Pinpoint the cell where the given text exists, returning its [x, y] midpoint coordinate. 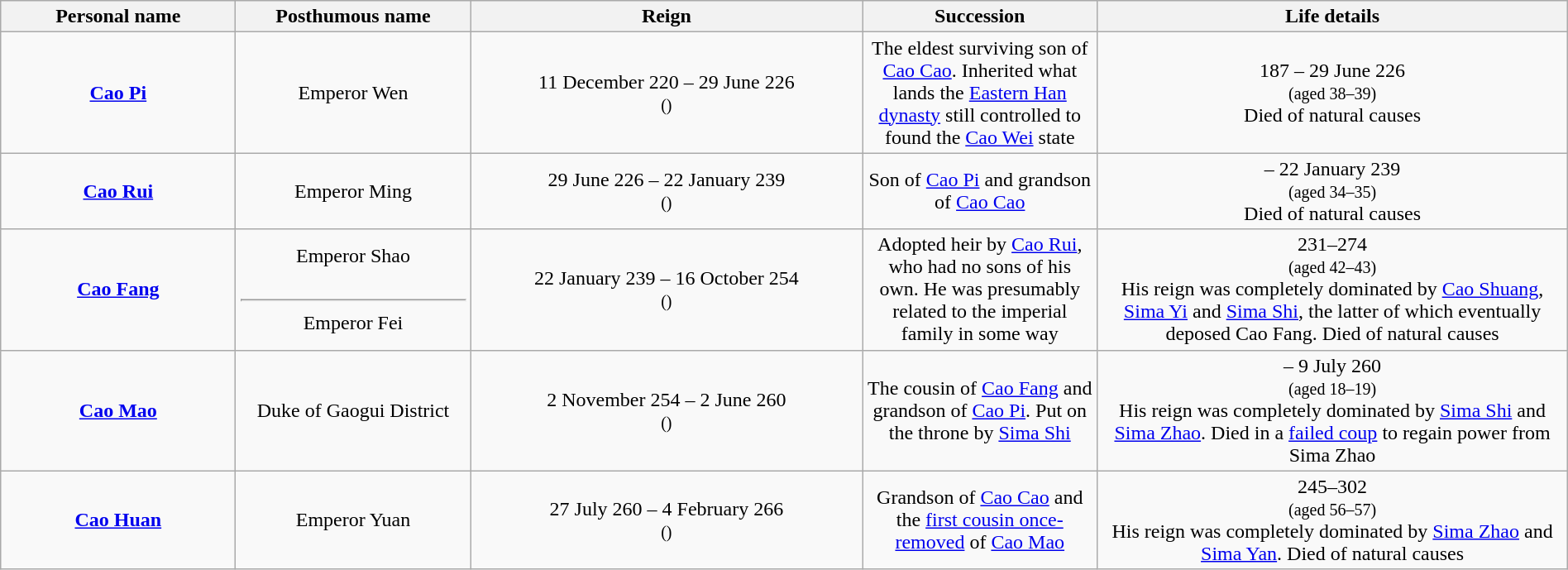
Grandson of Cao Cao and the first cousin once-removed of Cao Mao [980, 520]
22 January 239 – 16 October 254() [667, 290]
Emperor Yuan [353, 520]
– 9 July 260(aged 18–19)His reign was completely dominated by Sima Shi and Sima Zhao. Died in a failed coup to regain power from Sima Zhao [1332, 410]
Posthumous name [353, 17]
Adopted heir by Cao Rui, who had no sons of his own. He was presumably related to the imperial family in some way [980, 290]
Son of Cao Pi and grandson of Cao Cao [980, 191]
Duke of Gaogui District [353, 410]
27 July 260 – 4 February 266() [667, 520]
Cao Fang [118, 290]
– 22 January 239(aged 34–35)Died of natural causes [1332, 191]
Life details [1332, 17]
Cao Pi [118, 93]
Cao Rui [118, 191]
Cao Huan [118, 520]
Emperor Ming [353, 191]
Succession [980, 17]
Emperor ShaoEmperor Fei [353, 290]
Personal name [118, 17]
Cao Mao [118, 410]
The eldest surviving son of Cao Cao. Inherited what lands the Eastern Han dynasty still controlled to found the Cao Wei state [980, 93]
The cousin of Cao Fang and grandson of Cao Pi. Put on the throne by Sima Shi [980, 410]
2 November 254 – 2 June 260() [667, 410]
Emperor Wen [353, 93]
11 December 220 – 29 June 226() [667, 93]
29 June 226 – 22 January 239() [667, 191]
187 – 29 June 226(aged 38–39)Died of natural causes [1332, 93]
Reign [667, 17]
245–302(aged 56–57)His reign was completely dominated by Sima Zhao and Sima Yan. Died of natural causes [1332, 520]
